Find where the given text appears and provide that cell's center as (x, y) coordinate. 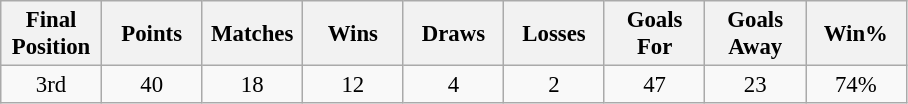
Final Position (52, 34)
Goals For (654, 34)
12 (354, 85)
4 (454, 85)
Losses (554, 34)
Wins (354, 34)
Goals Away (756, 34)
Win% (856, 34)
18 (252, 85)
23 (756, 85)
74% (856, 85)
40 (152, 85)
2 (554, 85)
47 (654, 85)
Matches (252, 34)
Points (152, 34)
Draws (454, 34)
3rd (52, 85)
